Provide the (X, Y) coordinate of the cell's center where the given text is located.  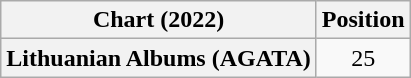
Position (363, 20)
Chart (2022) (159, 20)
25 (363, 58)
Lithuanian Albums (AGATA) (159, 58)
